Determine the [X, Y] coordinate at the center of the cell enclosing the given text.  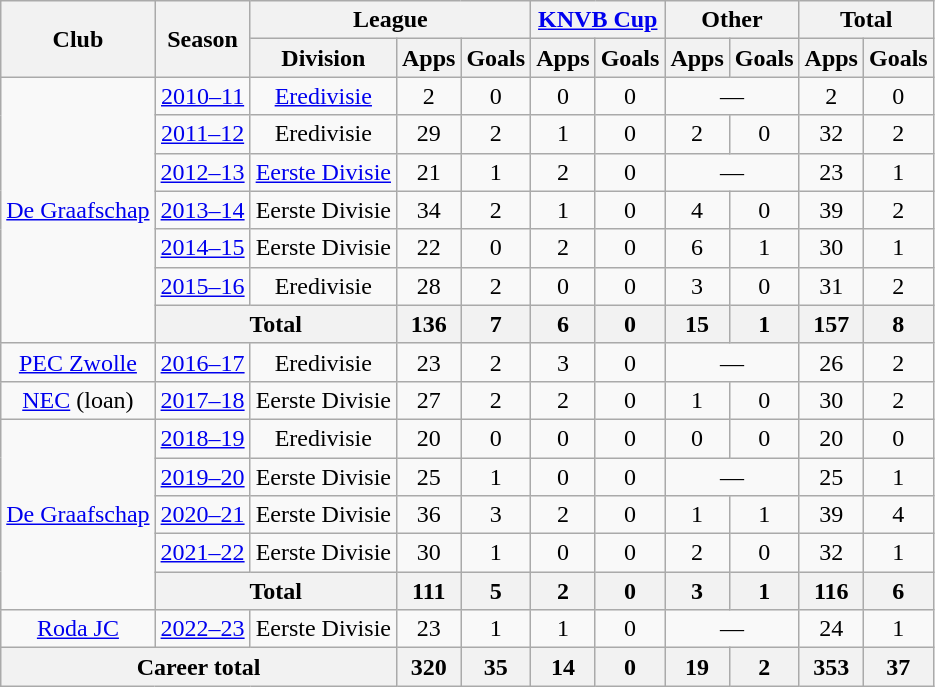
2022–23 [202, 629]
Other [732, 20]
8 [898, 324]
2011–12 [202, 134]
2021–22 [202, 553]
19 [697, 667]
24 [831, 629]
League [390, 20]
2016–17 [202, 362]
353 [831, 667]
Club [78, 39]
35 [496, 667]
21 [428, 172]
2019–20 [202, 477]
320 [428, 667]
Roda JC [78, 629]
2010–11 [202, 96]
136 [428, 324]
34 [428, 210]
NEC (loan) [78, 400]
29 [428, 134]
157 [831, 324]
2018–19 [202, 438]
111 [428, 591]
26 [831, 362]
Season [202, 39]
2015–16 [202, 286]
116 [831, 591]
37 [898, 667]
KNVB Cup [598, 20]
2017–18 [202, 400]
2012–13 [202, 172]
31 [831, 286]
Career total [199, 667]
PEC Zwolle [78, 362]
28 [428, 286]
2014–15 [202, 248]
36 [428, 515]
5 [496, 591]
14 [563, 667]
7 [496, 324]
22 [428, 248]
Division [323, 58]
2020–21 [202, 515]
27 [428, 400]
15 [697, 324]
2013–14 [202, 210]
